Scan for the cell matching the given text and deliver its [X, Y] coordinate at center. 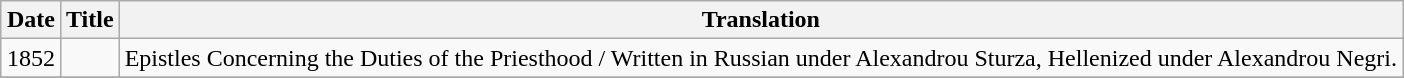
1852 [30, 58]
Epistles Concerning the Duties of the Priesthood / Written in Russian under Alexandrou Sturza, Hellenized under Alexandrou Negri. [760, 58]
Translation [760, 20]
Date [30, 20]
Title [90, 20]
